Identify which cell holds the provided text, then report its (X, Y) central coordinate. 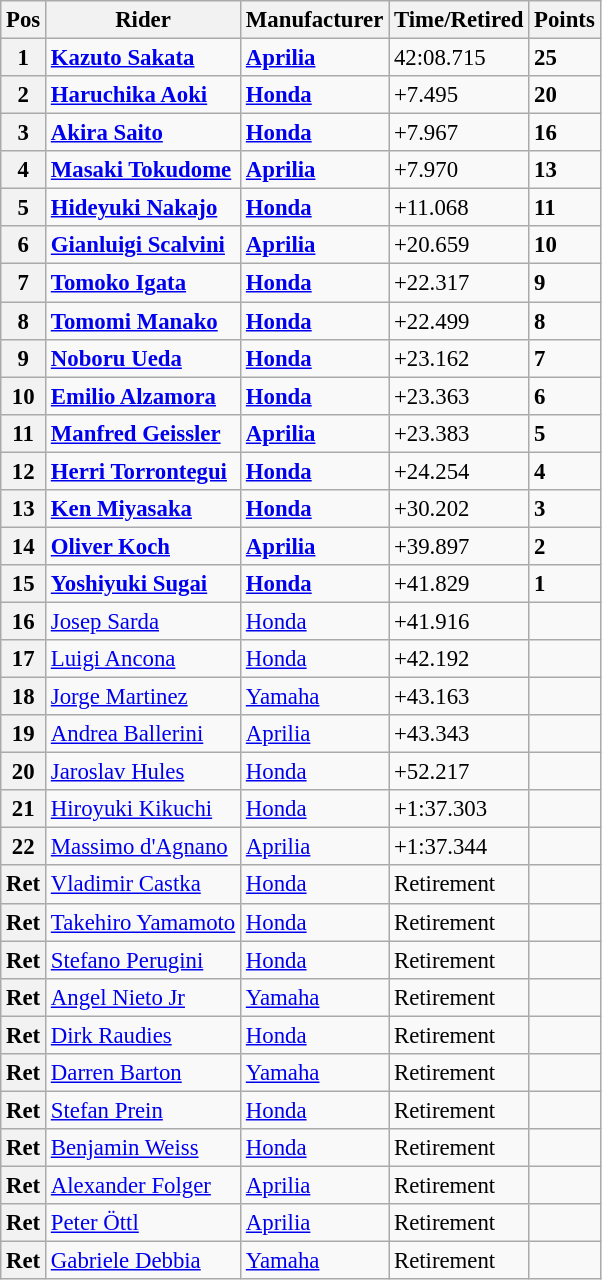
Masaki Tokudome (144, 170)
+52.217 (459, 772)
Dirk Raudies (144, 1035)
Points (564, 20)
Haruchika Aoki (144, 95)
Kazuto Sakata (144, 58)
Andrea Ballerini (144, 734)
Tomoko Igata (144, 283)
Oliver Koch (144, 546)
Ken Miyasaka (144, 509)
Manufacturer (315, 20)
Josep Sarda (144, 621)
Gabriele Debbia (144, 1261)
+23.383 (459, 433)
Yoshiyuki Sugai (144, 584)
15 (24, 584)
+41.916 (459, 621)
14 (24, 546)
Stefan Prein (144, 1110)
+39.897 (459, 546)
+43.163 (459, 697)
+7.967 (459, 133)
+7.970 (459, 170)
+20.659 (459, 245)
+41.829 (459, 584)
12 (24, 471)
+42.192 (459, 659)
+7.495 (459, 95)
Tomomi Manako (144, 321)
Vladimir Castka (144, 885)
+43.343 (459, 734)
Time/Retired (459, 20)
Akira Saito (144, 133)
Alexander Folger (144, 1185)
Herri Torrontegui (144, 471)
Hideyuki Nakajo (144, 208)
+30.202 (459, 509)
Noboru Ueda (144, 358)
42:08.715 (459, 58)
+1:37.344 (459, 847)
Manfred Geissler (144, 433)
17 (24, 659)
19 (24, 734)
+22.499 (459, 321)
Pos (24, 20)
Angel Nieto Jr (144, 997)
Massimo d'Agnano (144, 847)
Luigi Ancona (144, 659)
+1:37.303 (459, 809)
21 (24, 809)
25 (564, 58)
22 (24, 847)
Stefano Perugini (144, 960)
+23.162 (459, 358)
Benjamin Weiss (144, 1148)
Jaroslav Hules (144, 772)
Rider (144, 20)
Peter Öttl (144, 1223)
Jorge Martinez (144, 697)
+23.363 (459, 396)
Gianluigi Scalvini (144, 245)
+24.254 (459, 471)
Emilio Alzamora (144, 396)
+11.068 (459, 208)
Darren Barton (144, 1073)
Takehiro Yamamoto (144, 922)
+22.317 (459, 283)
Hiroyuki Kikuchi (144, 809)
18 (24, 697)
